Return the [X, Y] coordinate for the center point of the cell that contains the specified text.  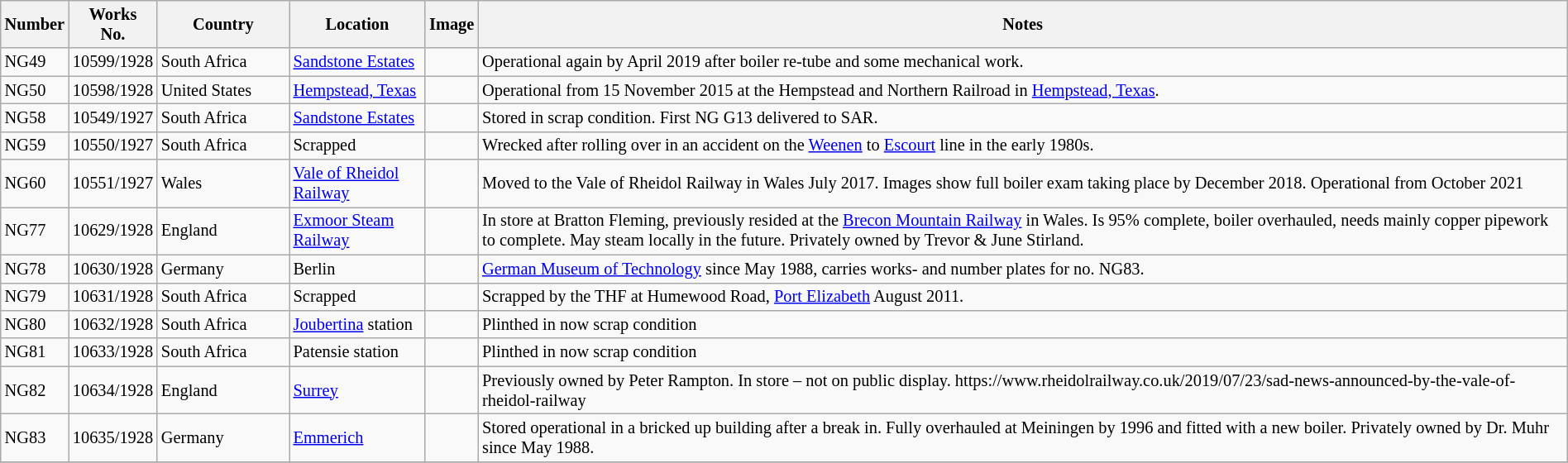
NG59 [35, 146]
Stored in scrap condition. First NG G13 delivered to SAR. [1022, 118]
10632/1928 [112, 325]
Image [452, 25]
10629/1928 [112, 231]
Surrey [357, 390]
Emmerich [357, 438]
NG49 [35, 62]
NG81 [35, 352]
NG83 [35, 438]
NG58 [35, 118]
10633/1928 [112, 352]
NG80 [35, 325]
Operational from 15 November 2015 at the Hempstead and Northern Railroad in Hempstead, Texas. [1022, 90]
Wrecked after rolling over in an accident on the Weenen to Escourt line in the early 1980s. [1022, 146]
NG79 [35, 297]
German Museum of Technology since May 1988, carries works- and number plates for no. NG83. [1022, 269]
Hempstead, Texas [357, 90]
10631/1928 [112, 297]
Number [35, 25]
NG82 [35, 390]
Moved to the Vale of Rheidol Railway in Wales July 2017. Images show full boiler exam taking place by December 2018. Operational from October 2021 [1022, 184]
Exmoor Steam Railway [357, 231]
NG77 [35, 231]
Scrapped by the THF at Humewood Road, Port Elizabeth August 2011. [1022, 297]
Operational again by April 2019 after boiler re-tube and some mechanical work. [1022, 62]
Wales [223, 184]
WorksNo. [112, 25]
10630/1928 [112, 269]
Country [223, 25]
10598/1928 [112, 90]
10599/1928 [112, 62]
NG50 [35, 90]
Berlin [357, 269]
10551/1927 [112, 184]
10634/1928 [112, 390]
Joubertina station [357, 325]
10550/1927 [112, 146]
United States [223, 90]
NG78 [35, 269]
NG60 [35, 184]
Vale of Rheidol Railway [357, 184]
Patensie station [357, 352]
Location [357, 25]
10635/1928 [112, 438]
10549/1927 [112, 118]
Notes [1022, 25]
